Return [X, Y] of the center of cell containing provided text 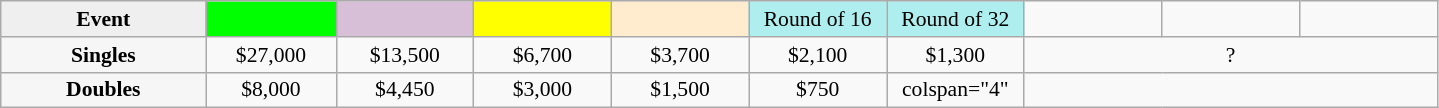
$4,450 [405, 90]
$13,500 [405, 55]
$1,500 [680, 90]
Singles [104, 55]
$3,000 [543, 90]
Round of 16 [818, 19]
Round of 32 [955, 19]
$3,700 [680, 55]
$6,700 [543, 55]
colspan="4" [955, 90]
Event [104, 19]
$27,000 [271, 55]
$2,100 [818, 55]
$8,000 [271, 90]
$1,300 [955, 55]
$750 [818, 90]
Doubles [104, 90]
? [1230, 55]
